Return the (X, Y) coordinate for the center point of the cell that contains the specified text.  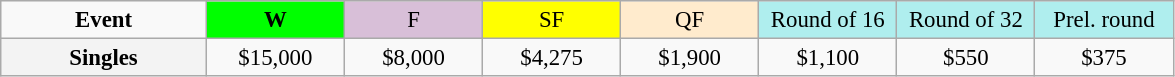
$4,275 (552, 58)
$550 (966, 58)
$375 (1104, 58)
Round of 16 (828, 20)
$1,900 (690, 58)
$8,000 (413, 58)
Singles (104, 58)
Round of 32 (966, 20)
F (413, 20)
$1,100 (828, 58)
QF (690, 20)
$15,000 (275, 58)
Prel. round (1104, 20)
SF (552, 20)
W (275, 20)
Event (104, 20)
